Return the (X, Y) coordinate for the center point of the cell that contains the specified text.  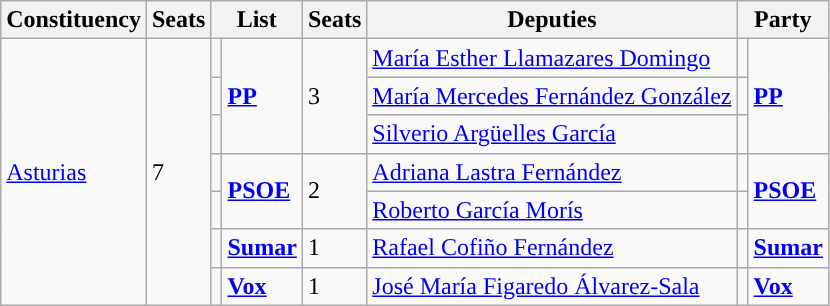
3 (334, 96)
María Esther Llamazares Domingo (552, 58)
Asturias (74, 172)
Party (782, 20)
Silverio Argüelles García (552, 134)
List (256, 20)
Roberto García Morís (552, 210)
2 (334, 191)
Deputies (552, 20)
Rafael Cofiño Fernández (552, 248)
7 (178, 172)
Adriana Lastra Fernández (552, 172)
María Mercedes Fernández González (552, 96)
Constituency (74, 20)
José María Figaredo Álvarez-Sala (552, 286)
